Locate the cell with the specified text and output its [x, y] center coordinate. 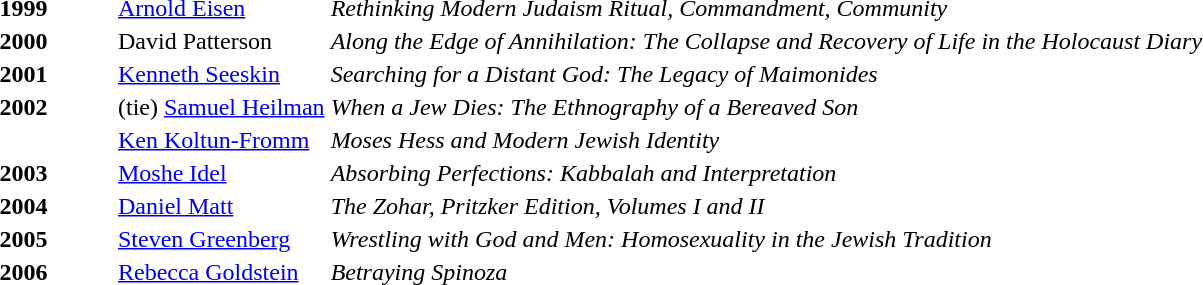
Absorbing Perfections: Kabbalah and Interpretation [766, 173]
Kenneth Seeskin [221, 74]
Searching for a Distant God: The Legacy of Maimonides [766, 74]
Moses Hess and Modern Jewish Identity [766, 140]
Daniel Matt [221, 206]
David Patterson [221, 41]
Moshe Idel [221, 173]
Along the Edge of Annihilation: The Collapse and Recovery of Life in the Holocaust Diary [766, 41]
When a Jew Dies: The Ethnography of a Bereaved Son [766, 107]
Steven Greenberg [221, 239]
(tie) Samuel Heilman [221, 107]
Ken Koltun-Fromm [221, 140]
The Zohar, Pritzker Edition, Volumes I and II [766, 206]
Wrestling with God and Men: Homosexuality in the Jewish Tradition [766, 239]
